Return [x, y] of the center of cell containing provided text 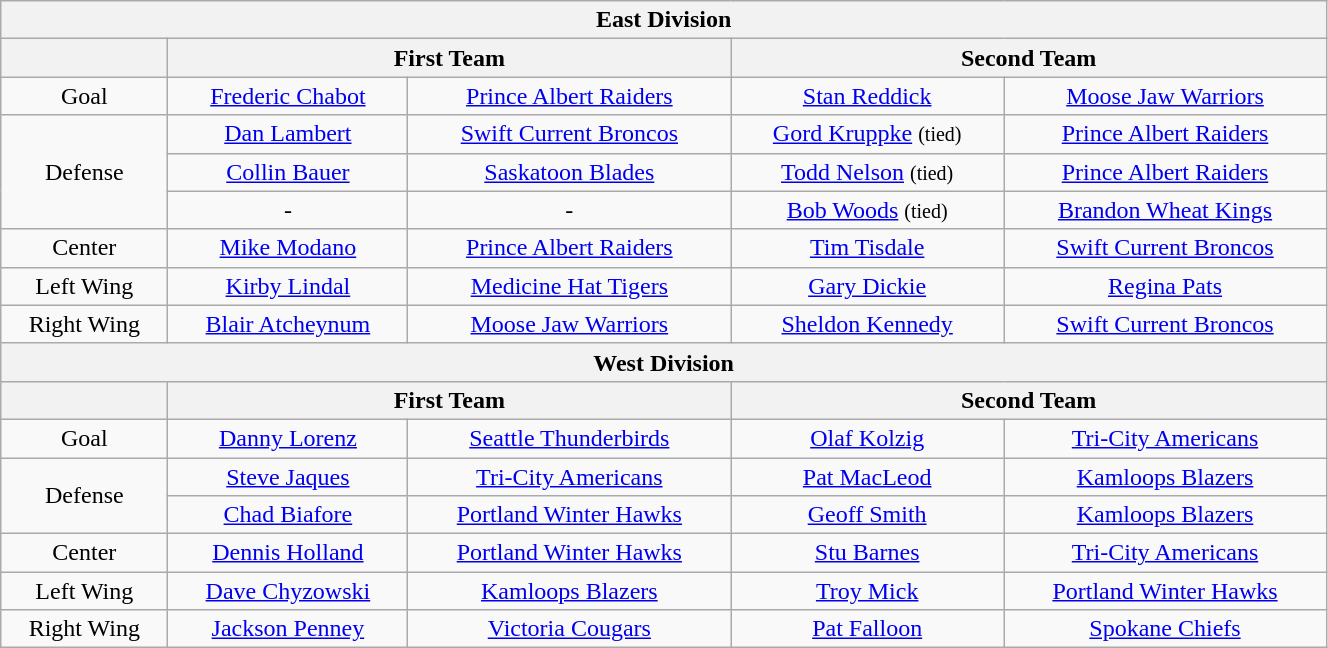
Bob Woods (tied) [868, 210]
Pat Falloon [868, 629]
Danny Lorenz [288, 438]
Tim Tisdale [868, 248]
Todd Nelson (tied) [868, 172]
Frederic Chabot [288, 96]
Jackson Penney [288, 629]
Spokane Chiefs [1166, 629]
East Division [664, 20]
Blair Atcheynum [288, 324]
Dan Lambert [288, 134]
Stu Barnes [868, 553]
Dave Chyzowski [288, 591]
Mike Modano [288, 248]
Gary Dickie [868, 286]
Pat MacLeod [868, 477]
Sheldon Kennedy [868, 324]
Troy Mick [868, 591]
Steve Jaques [288, 477]
West Division [664, 362]
Kirby Lindal [288, 286]
Victoria Cougars [570, 629]
Medicine Hat Tigers [570, 286]
Gord Kruppke (tied) [868, 134]
Brandon Wheat Kings [1166, 210]
Stan Reddick [868, 96]
Collin Bauer [288, 172]
Geoff Smith [868, 515]
Saskatoon Blades [570, 172]
Dennis Holland [288, 553]
Chad Biafore [288, 515]
Seattle Thunderbirds [570, 438]
Regina Pats [1166, 286]
Olaf Kolzig [868, 438]
